Extract the (x, y) coordinate from the center of the cell holding the provided text.  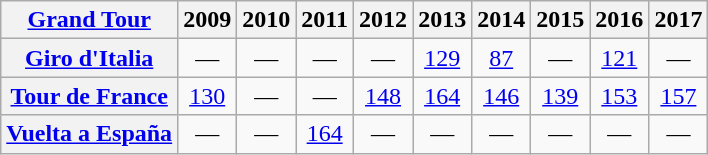
2017 (678, 20)
130 (208, 96)
139 (560, 96)
129 (442, 58)
2016 (620, 20)
2011 (325, 20)
2013 (442, 20)
146 (502, 96)
2014 (502, 20)
Vuelta a España (90, 134)
2012 (384, 20)
Tour de France (90, 96)
2010 (266, 20)
Grand Tour (90, 20)
2009 (208, 20)
Giro d'Italia (90, 58)
153 (620, 96)
2015 (560, 20)
157 (678, 96)
121 (620, 58)
148 (384, 96)
87 (502, 58)
